Pinpoint the cell where the given text exists, returning its [x, y] midpoint coordinate. 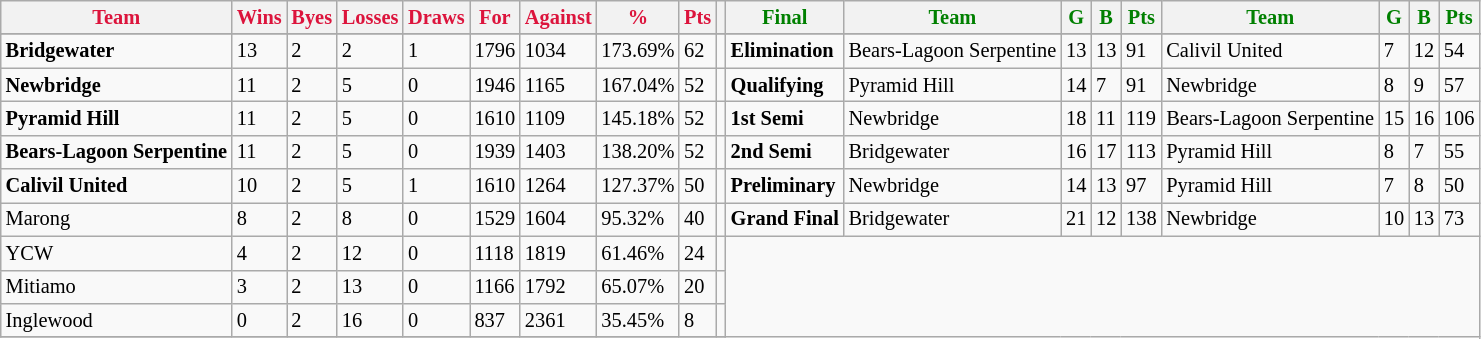
1034 [558, 51]
Wins [260, 17]
95.32% [638, 219]
Qualifying [785, 85]
65.07% [638, 287]
40 [698, 219]
106 [1459, 118]
Against [558, 17]
1946 [495, 85]
17 [1106, 152]
4 [260, 253]
YCW [116, 253]
145.18% [638, 118]
55 [1459, 152]
Final [785, 17]
Byes [311, 17]
35.45% [638, 320]
57 [1459, 85]
1796 [495, 51]
1118 [495, 253]
1604 [558, 219]
Preliminary [785, 186]
73 [1459, 219]
167.04% [638, 85]
138 [1141, 219]
18 [1076, 118]
1529 [495, 219]
138.20% [638, 152]
21 [1076, 219]
24 [698, 253]
61.46% [638, 253]
119 [1141, 118]
2nd Semi [785, 152]
Elimination [785, 51]
1403 [558, 152]
Draws [436, 17]
9 [1424, 85]
837 [495, 320]
113 [1141, 152]
Grand Final [785, 219]
15 [1394, 118]
3 [260, 287]
2361 [558, 320]
97 [1141, 186]
Losses [370, 17]
20 [698, 287]
1166 [495, 287]
1819 [558, 253]
173.69% [638, 51]
Inglewood [116, 320]
62 [698, 51]
For [495, 17]
1165 [558, 85]
54 [1459, 51]
1264 [558, 186]
1109 [558, 118]
% [638, 17]
127.37% [638, 186]
Mitiamo [116, 287]
1st Semi [785, 118]
Marong [116, 219]
1939 [495, 152]
1792 [558, 287]
